Scan for the cell matching the given text and deliver its [x, y] coordinate at center. 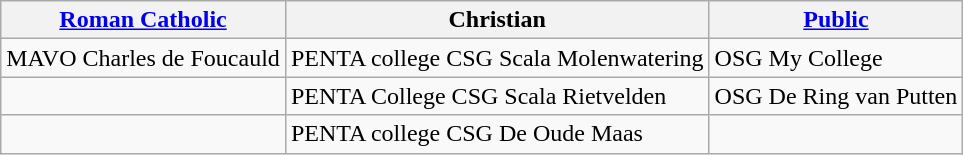
Public [836, 20]
OSG My College [836, 58]
OSG De Ring van Putten [836, 96]
PENTA college CSG Scala Molenwatering [497, 58]
MAVO Charles de Foucauld [144, 58]
Roman Catholic [144, 20]
PENTA College CSG Scala Rietvelden [497, 96]
Christian [497, 20]
PENTA college CSG De Oude Maas [497, 134]
